Extract the [X, Y] coordinate from the center of the cell holding the provided text.  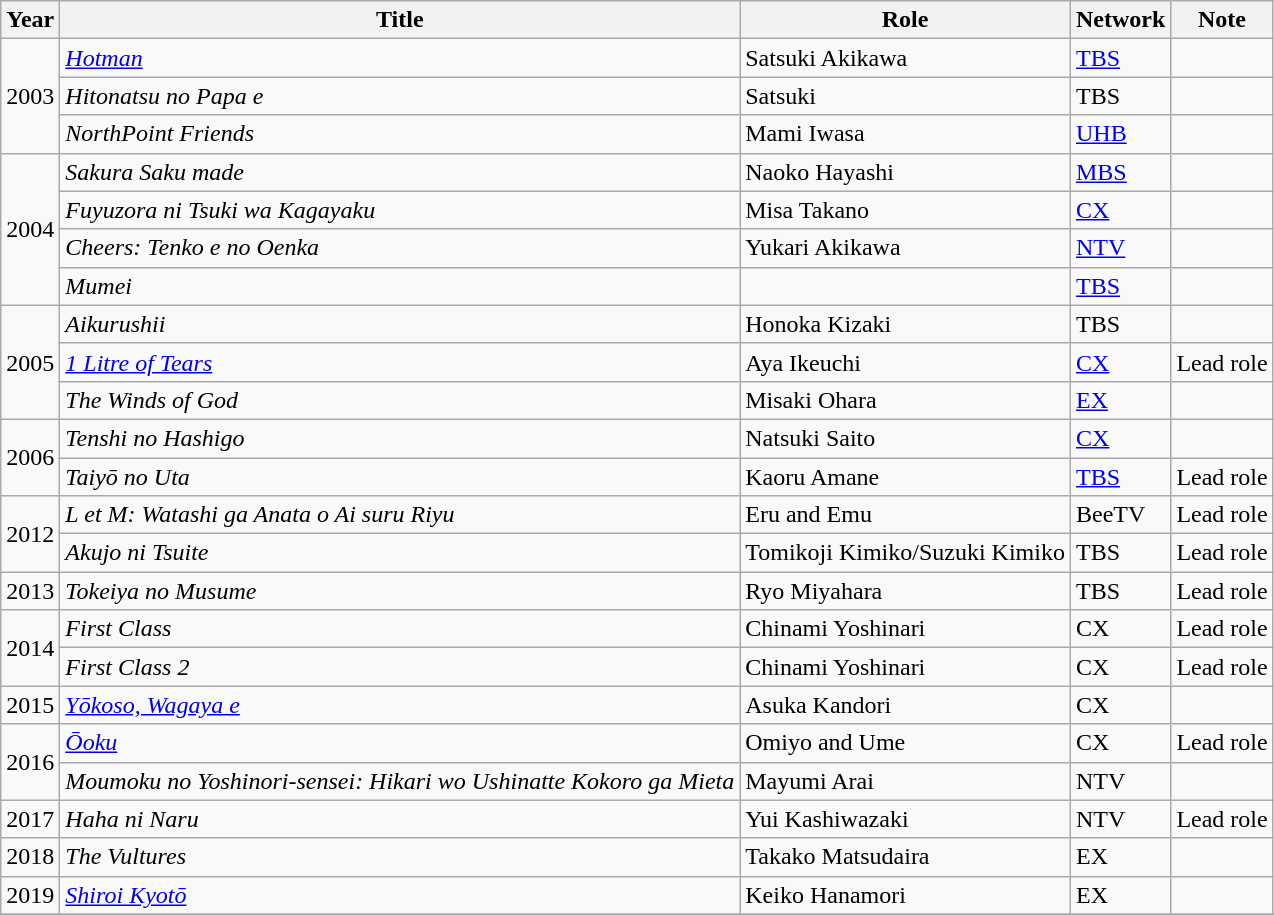
Yōkoso, Wagaya e [400, 705]
Honoka Kizaki [906, 324]
2018 [30, 857]
Aya Ikeuchi [906, 362]
Mayumi Arai [906, 781]
The Winds of God [400, 400]
2019 [30, 895]
2003 [30, 96]
The Vultures [400, 857]
Haha ni Naru [400, 819]
NorthPoint Friends [400, 134]
Aikurushii [400, 324]
Shiroi Kyotō [400, 895]
2006 [30, 457]
Kaoru Amane [906, 477]
2015 [30, 705]
1 Litre of Tears [400, 362]
Keiko Hanamori [906, 895]
Takako Matsudaira [906, 857]
Network [1120, 20]
Eru and Emu [906, 515]
Tomikoji Kimiko/Suzuki Kimiko [906, 553]
Omiyo and Ume [906, 743]
MBS [1120, 172]
UHB [1120, 134]
Moumoku no Yoshinori-sensei: Hikari wo Ushinatte Kokoro ga Mieta [400, 781]
Satsuki Akikawa [906, 58]
2012 [30, 534]
2013 [30, 591]
Tokeiya no Musume [400, 591]
Sakura Saku made [400, 172]
Yukari Akikawa [906, 248]
Naoko Hayashi [906, 172]
2005 [30, 362]
Akujo ni Tsuite [400, 553]
2016 [30, 762]
Cheers: Tenko e no Oenka [400, 248]
Misa Takano [906, 210]
Note [1222, 20]
Role [906, 20]
Ryo Miyahara [906, 591]
Tenshi no Hashigo [400, 438]
Misaki Ohara [906, 400]
Yui Kashiwazaki [906, 819]
2004 [30, 229]
First Class [400, 629]
2017 [30, 819]
Natsuki Saito [906, 438]
Satsuki [906, 96]
BeeTV [1120, 515]
Fuyuzora ni Tsuki wa Kagayaku [400, 210]
Mumei [400, 286]
2014 [30, 648]
Asuka Kandori [906, 705]
Title [400, 20]
Year [30, 20]
First Class 2 [400, 667]
Mami Iwasa [906, 134]
Taiyō no Uta [400, 477]
Ōoku [400, 743]
Hitonatsu no Papa e [400, 96]
Hotman [400, 58]
L et M: Watashi ga Anata o Ai suru Riyu [400, 515]
